Return the (X, Y) coordinate for the center point of the cell that contains the specified text.  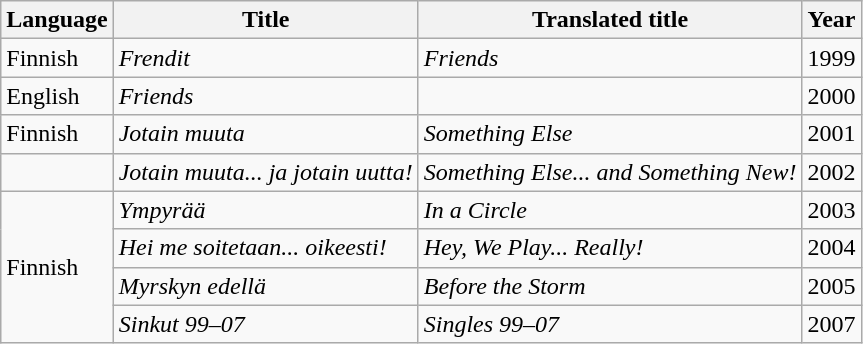
2005 (832, 286)
2001 (832, 134)
Ympyrää (266, 210)
In a Circle (610, 210)
Hei me soitetaan... oikeesti! (266, 248)
Jotain muuta... ja jotain uutta! (266, 172)
Myrskyn edellä (266, 286)
1999 (832, 58)
2003 (832, 210)
Translated title (610, 20)
English (57, 96)
2002 (832, 172)
Year (832, 20)
Language (57, 20)
2004 (832, 248)
Something Else... and Something New! (610, 172)
Before the Storm (610, 286)
Sinkut 99–07 (266, 324)
Frendit (266, 58)
Title (266, 20)
Singles 99–07 (610, 324)
2000 (832, 96)
2007 (832, 324)
Jotain muuta (266, 134)
Something Else (610, 134)
Hey, We Play... Really! (610, 248)
